From the cell containing the given text, extract its center point as [x, y] coordinate. 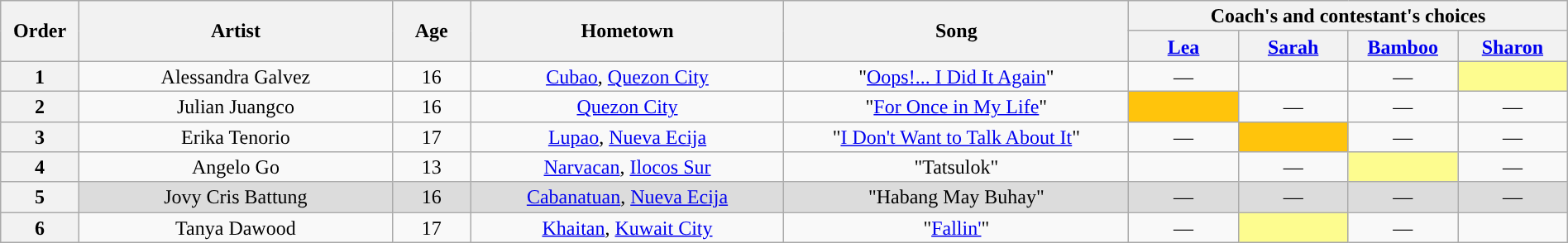
Hometown [627, 31]
3 [40, 137]
"Habang May Buhay" [956, 197]
Tanya Dawood [235, 228]
Erika Tenorio [235, 137]
Quezon City [627, 106]
Song [956, 31]
Narvacan, Ilocos Sur [627, 167]
"Oops!... I Did It Again" [956, 76]
Sarah [1293, 46]
Age [432, 31]
Cabanatuan, Nueva Ecija [627, 197]
Alessandra Galvez [235, 76]
13 [432, 167]
"Tatsulok" [956, 167]
Artist [235, 31]
Jovy Cris Battung [235, 197]
"For Once in My Life" [956, 106]
1 [40, 76]
Sharon [1513, 46]
6 [40, 228]
4 [40, 167]
"I Don't Want to Talk About It" [956, 137]
Coach's and contestant's choices [1348, 17]
5 [40, 197]
Cubao, Quezon City [627, 76]
Bamboo [1403, 46]
2 [40, 106]
"Fallin'" [956, 228]
Khaitan, Kuwait City [627, 228]
Julian Juangco [235, 106]
Order [40, 31]
Angelo Go [235, 167]
Lupao, Nueva Ecija [627, 137]
Lea [1184, 46]
